Pinpoint the cell where the given text exists, returning its [x, y] midpoint coordinate. 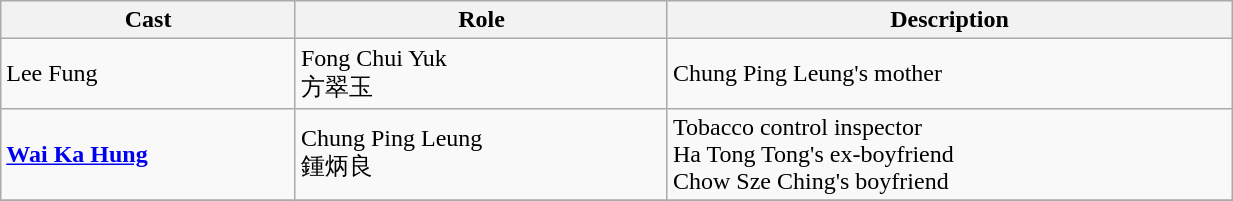
Description [949, 20]
Lee Fung [148, 74]
Cast [148, 20]
Fong Chui Yuk方翠玉 [481, 74]
Role [481, 20]
Chung Ping Leung's mother [949, 74]
Chung Ping Leung鍾炳良 [481, 154]
Wai Ka Hung [148, 154]
Tobacco control inspectorHa Tong Tong's ex-boyfriendChow Sze Ching's boyfriend [949, 154]
